Scan for the cell matching the given text and deliver its [x, y] coordinate at center. 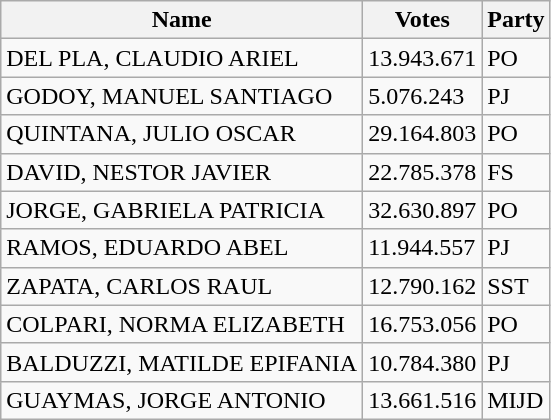
13.943.671 [422, 58]
10.784.380 [422, 362]
32.630.897 [422, 210]
DEL PLA, CLAUDIO ARIEL [182, 58]
BALDUZZI, MATILDE EPIFANIA [182, 362]
11.944.557 [422, 248]
ZAPATA, CARLOS RAUL [182, 286]
MIJD [516, 400]
5.076.243 [422, 96]
JORGE, GABRIELA PATRICIA [182, 210]
QUINTANA, JULIO OSCAR [182, 134]
12.790.162 [422, 286]
SST [516, 286]
13.661.516 [422, 400]
FS [516, 172]
GODOY, MANUEL SANTIAGO [182, 96]
COLPARI, NORMA ELIZABETH [182, 324]
DAVID, NESTOR JAVIER [182, 172]
Party [516, 20]
29.164.803 [422, 134]
GUAYMAS, JORGE ANTONIO [182, 400]
RAMOS, EDUARDO ABEL [182, 248]
22.785.378 [422, 172]
16.753.056 [422, 324]
Name [182, 20]
Votes [422, 20]
